For the text-containing cell, return its midpoint in [X, Y] coordinate format. 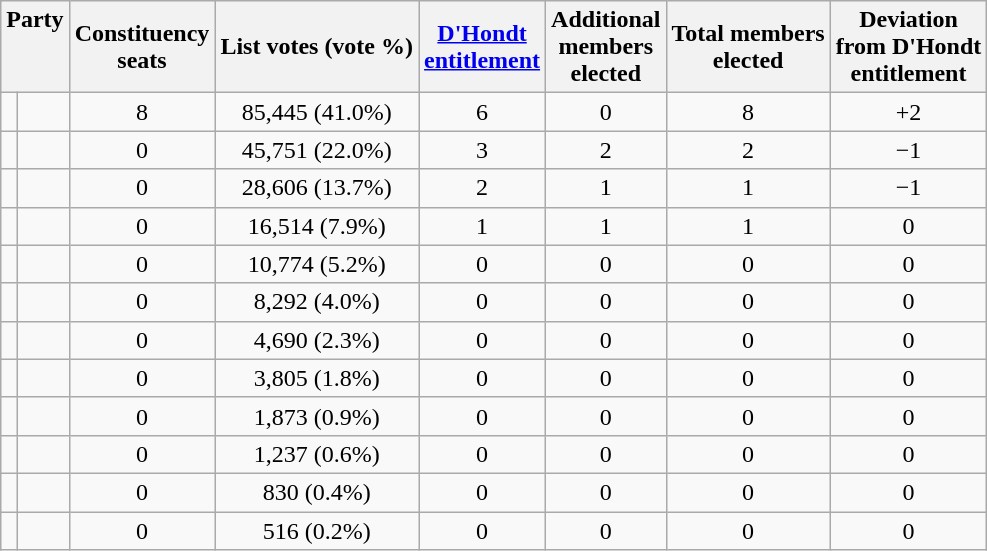
28,606 (13.7%) [317, 188]
4,690 (2.3%) [317, 340]
Total memberselected [748, 47]
Deviationfrom D'Hondtentitlement [908, 47]
1,237 (0.6%) [317, 454]
Additionalmemberselected [606, 47]
D'Hondtentitlement [482, 47]
3 [482, 150]
8,292 (4.0%) [317, 302]
Party [35, 47]
1,873 (0.9%) [317, 416]
3,805 (1.8%) [317, 378]
Constituencyseats [142, 47]
516 (0.2%) [317, 531]
10,774 (5.2%) [317, 264]
6 [482, 112]
45,751 (22.0%) [317, 150]
830 (0.4%) [317, 492]
+2 [908, 112]
List votes (vote %) [317, 47]
16,514 (7.9%) [317, 226]
85,445 (41.0%) [317, 112]
